From the cell containing the given text, extract its center point as [x, y] coordinate. 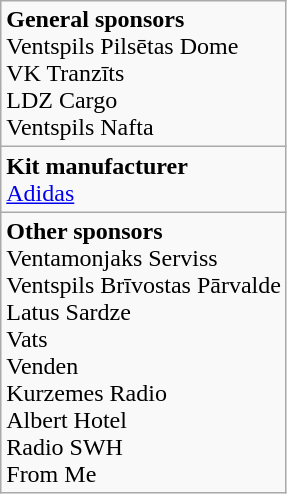
Kit manufacturer Adidas [144, 180]
Other sponsors Ventamonjaks Serviss Ventspils Brīvostas Pārvalde Latus Sardze Vats Venden Kurzemes Radio Albert Hotel Radio SWH From Me [144, 352]
General sponsors Ventspils Pilsētas Dome VK Tranzīts LDZ Cargo Ventspils Nafta [144, 74]
